Identify which cell holds the provided text, then report its (x, y) central coordinate. 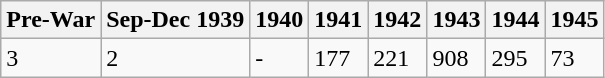
2 (176, 58)
1945 (574, 20)
295 (516, 58)
1943 (456, 20)
73 (574, 58)
3 (51, 58)
177 (338, 58)
1944 (516, 20)
1940 (280, 20)
- (280, 58)
1941 (338, 20)
1942 (398, 20)
221 (398, 58)
Sep-Dec 1939 (176, 20)
Pre-War (51, 20)
908 (456, 58)
